Find where the given text appears and provide that cell's center as [X, Y] coordinate. 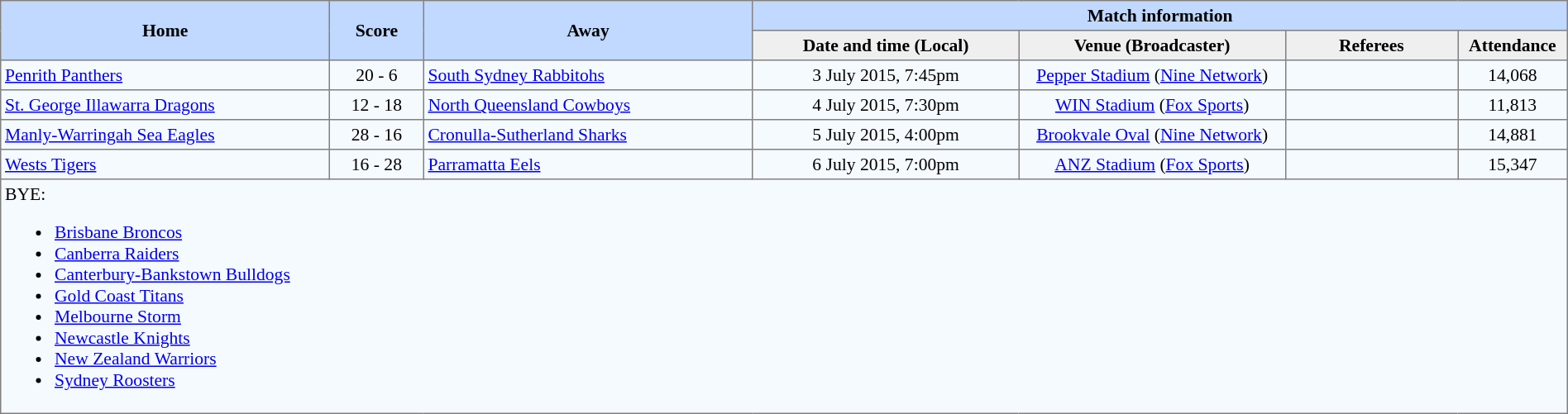
Date and time (Local) [886, 45]
12 - 18 [377, 105]
14,881 [1513, 135]
Score [377, 31]
Penrith Panthers [165, 75]
20 - 6 [377, 75]
Parramatta Eels [588, 164]
Attendance [1513, 45]
Cronulla-Sutherland Sharks [588, 135]
Brookvale Oval (Nine Network) [1152, 135]
Home [165, 31]
South Sydney Rabbitohs [588, 75]
4 July 2015, 7:30pm [886, 105]
Venue (Broadcaster) [1152, 45]
Match information [1159, 16]
3 July 2015, 7:45pm [886, 75]
5 July 2015, 4:00pm [886, 135]
WIN Stadium (Fox Sports) [1152, 105]
6 July 2015, 7:00pm [886, 164]
Wests Tigers [165, 164]
St. George Illawarra Dragons [165, 105]
Away [588, 31]
16 - 28 [377, 164]
15,347 [1513, 164]
Manly-Warringah Sea Eagles [165, 135]
North Queensland Cowboys [588, 105]
28 - 16 [377, 135]
Referees [1371, 45]
14,068 [1513, 75]
11,813 [1513, 105]
ANZ Stadium (Fox Sports) [1152, 164]
Pepper Stadium (Nine Network) [1152, 75]
